Provide the [x, y] coordinate of the cell's center where the given text is located.  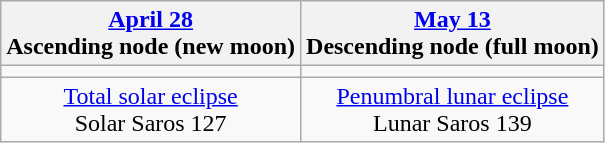
May 13Descending node (full moon) [453, 34]
April 28Ascending node (new moon) [151, 34]
Total solar eclipseSolar Saros 127 [151, 110]
Penumbral lunar eclipseLunar Saros 139 [453, 110]
